Scan for the cell matching the given text and deliver its (X, Y) coordinate at center. 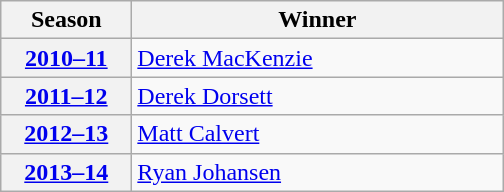
2012–13 (66, 134)
Season (66, 20)
Winner (318, 20)
2011–12 (66, 96)
Derek MacKenzie (318, 58)
Matt Calvert (318, 134)
Ryan Johansen (318, 172)
2010–11 (66, 58)
Derek Dorsett (318, 96)
2013–14 (66, 172)
